Scan for the cell matching the given text and deliver its [X, Y] coordinate at center. 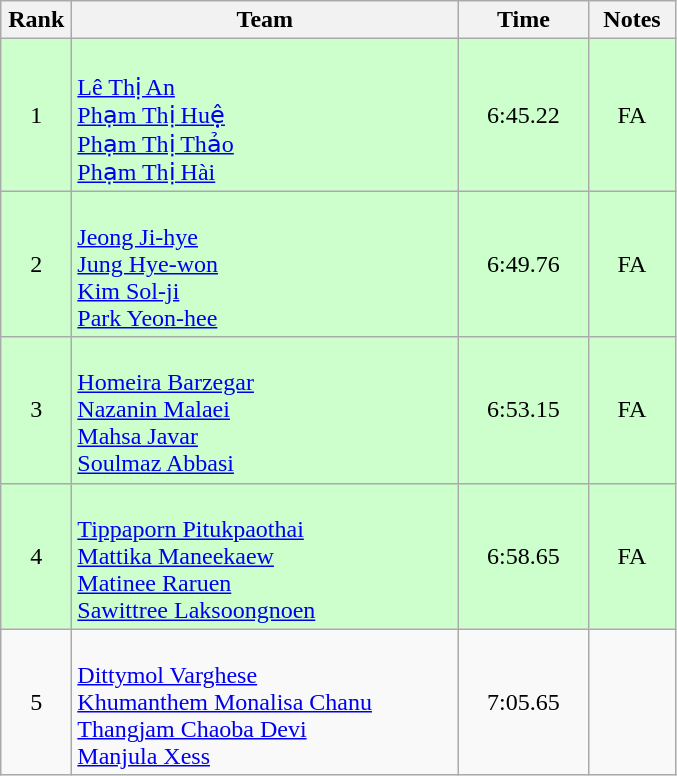
3 [36, 410]
Notes [632, 20]
Tippaporn PitukpaothaiMattika ManeekaewMatinee RaruenSawittree Laksoongnoen [265, 556]
5 [36, 702]
2 [36, 264]
4 [36, 556]
6:45.22 [524, 115]
Team [265, 20]
Lê Thị AnPhạm Thị HuệPhạm Thị ThảoPhạm Thị Hài [265, 115]
1 [36, 115]
Time [524, 20]
Dittymol VargheseKhumanthem Monalisa ChanuThangjam Chaoba DeviManjula Xess [265, 702]
Jeong Ji-hyeJung Hye-wonKim Sol-jiPark Yeon-hee [265, 264]
6:49.76 [524, 264]
7:05.65 [524, 702]
6:53.15 [524, 410]
Rank [36, 20]
Homeira BarzegarNazanin MalaeiMahsa JavarSoulmaz Abbasi [265, 410]
6:58.65 [524, 556]
